From the cell containing the given text, extract its center point as [X, Y] coordinate. 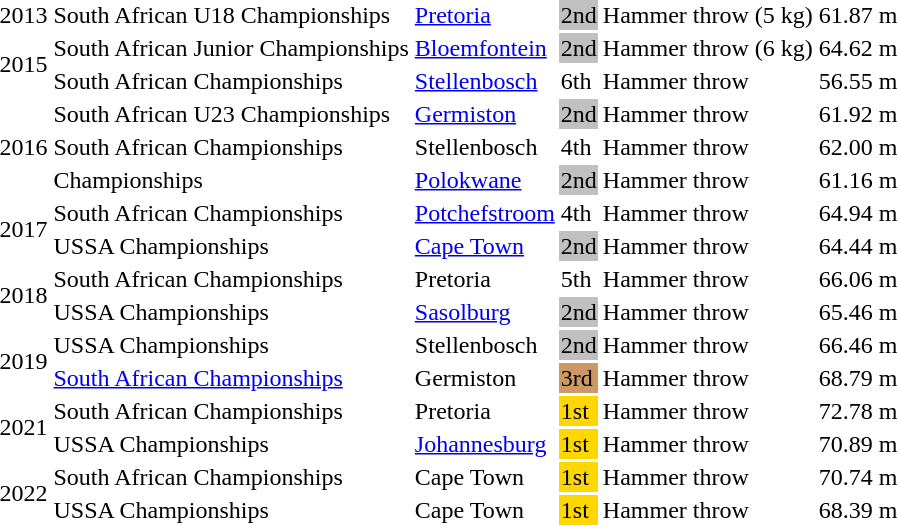
Hammer throw (5 kg) [708, 15]
Hammer throw (6 kg) [708, 48]
Sasolburg [484, 312]
South African U23 Championships [231, 114]
5th [578, 279]
Polokwane [484, 180]
Championships [231, 180]
South African Junior Championships [231, 48]
6th [578, 81]
Bloemfontein [484, 48]
Johannesburg [484, 444]
3rd [578, 378]
South African U18 Championships [231, 15]
Potchefstroom [484, 213]
